From the cell containing the given text, extract its center point as [x, y] coordinate. 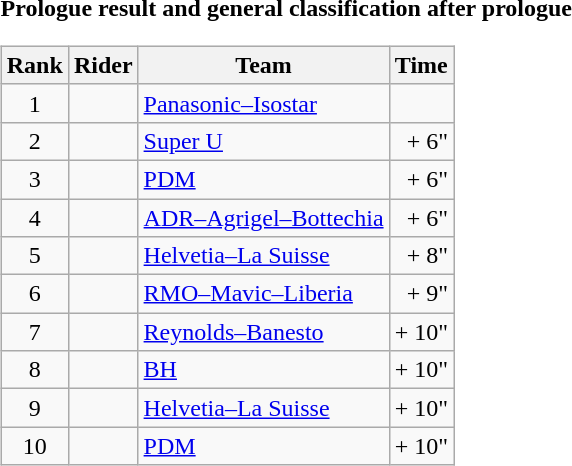
+ 8" [421, 256]
BH [264, 370]
RMO–Mavic–Liberia [264, 294]
Reynolds–Banesto [264, 332]
Team [264, 65]
Panasonic–Isostar [264, 103]
Rider [103, 65]
Rank [34, 65]
5 [34, 256]
7 [34, 332]
Time [421, 65]
2 [34, 141]
10 [34, 446]
3 [34, 179]
4 [34, 217]
+ 9" [421, 294]
6 [34, 294]
Super U [264, 141]
9 [34, 408]
8 [34, 370]
ADR–Agrigel–Bottechia [264, 217]
1 [34, 103]
